Detect which cell encompasses the target text, then output its (x, y) center coordinate. 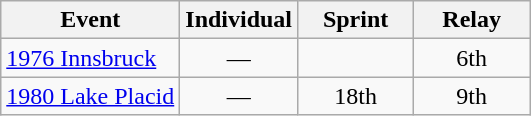
1976 Innsbruck (90, 58)
9th (472, 96)
Individual (239, 20)
Sprint (356, 20)
Event (90, 20)
Relay (472, 20)
18th (356, 96)
6th (472, 58)
1980 Lake Placid (90, 96)
